Return [x, y] of the center of cell containing provided text 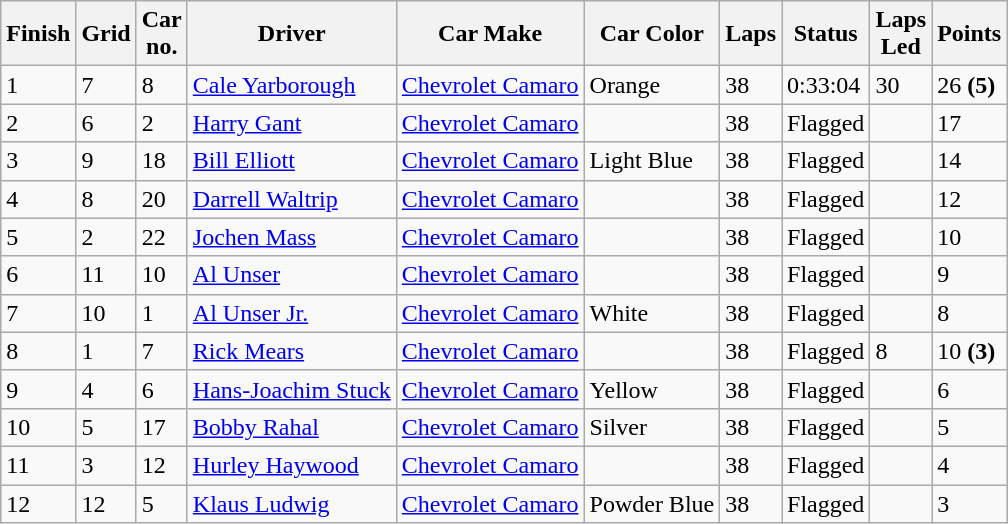
Hans-Joachim Stuck [292, 389]
30 [901, 85]
Finish [38, 34]
Status [826, 34]
Klaus Ludwig [292, 503]
Al Unser [292, 275]
0:33:04 [826, 85]
Laps [751, 34]
10 (3) [970, 351]
Darrell Waltrip [292, 199]
Al Unser Jr. [292, 313]
Points [970, 34]
LapsLed [901, 34]
Harry Gant [292, 123]
Yellow [652, 389]
Carno. [162, 34]
14 [970, 161]
Light Blue [652, 161]
Bobby Rahal [292, 427]
Cale Yarborough [292, 85]
Driver [292, 34]
Bill Elliott [292, 161]
Orange [652, 85]
Hurley Haywood [292, 465]
18 [162, 161]
20 [162, 199]
Powder Blue [652, 503]
Jochen Mass [292, 237]
Car Color [652, 34]
26 (5) [970, 85]
22 [162, 237]
Grid [106, 34]
Silver [652, 427]
White [652, 313]
Car Make [490, 34]
Rick Mears [292, 351]
